Return (x, y) of the center of cell containing provided text 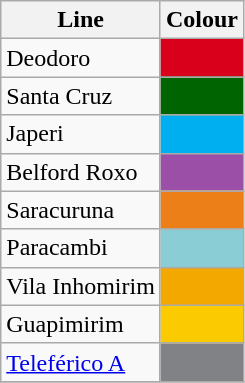
Vila Inhomirim (81, 286)
Santa Cruz (81, 96)
Deodoro (81, 58)
Belford Roxo (81, 172)
Teleférico A (81, 362)
Line (81, 20)
Saracuruna (81, 210)
Guapimirim (81, 324)
Japeri (81, 134)
Paracambi (81, 248)
Colour (202, 20)
